Capture the cell that displays the provided text and extract its [x, y] central coordinate. 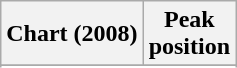
Peakposition [189, 34]
Chart (2008) [72, 34]
